Detect which cell encompasses the target text, then output its (x, y) center coordinate. 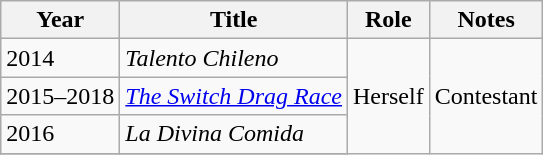
Herself (389, 96)
Contestant (486, 96)
Role (389, 20)
Notes (486, 20)
Talento Chileno (234, 58)
2014 (60, 58)
2016 (60, 134)
2015–2018 (60, 96)
Title (234, 20)
Year (60, 20)
The Switch Drag Race (234, 96)
La Divina Comida (234, 134)
